Identify which cell holds the provided text, then report its (x, y) central coordinate. 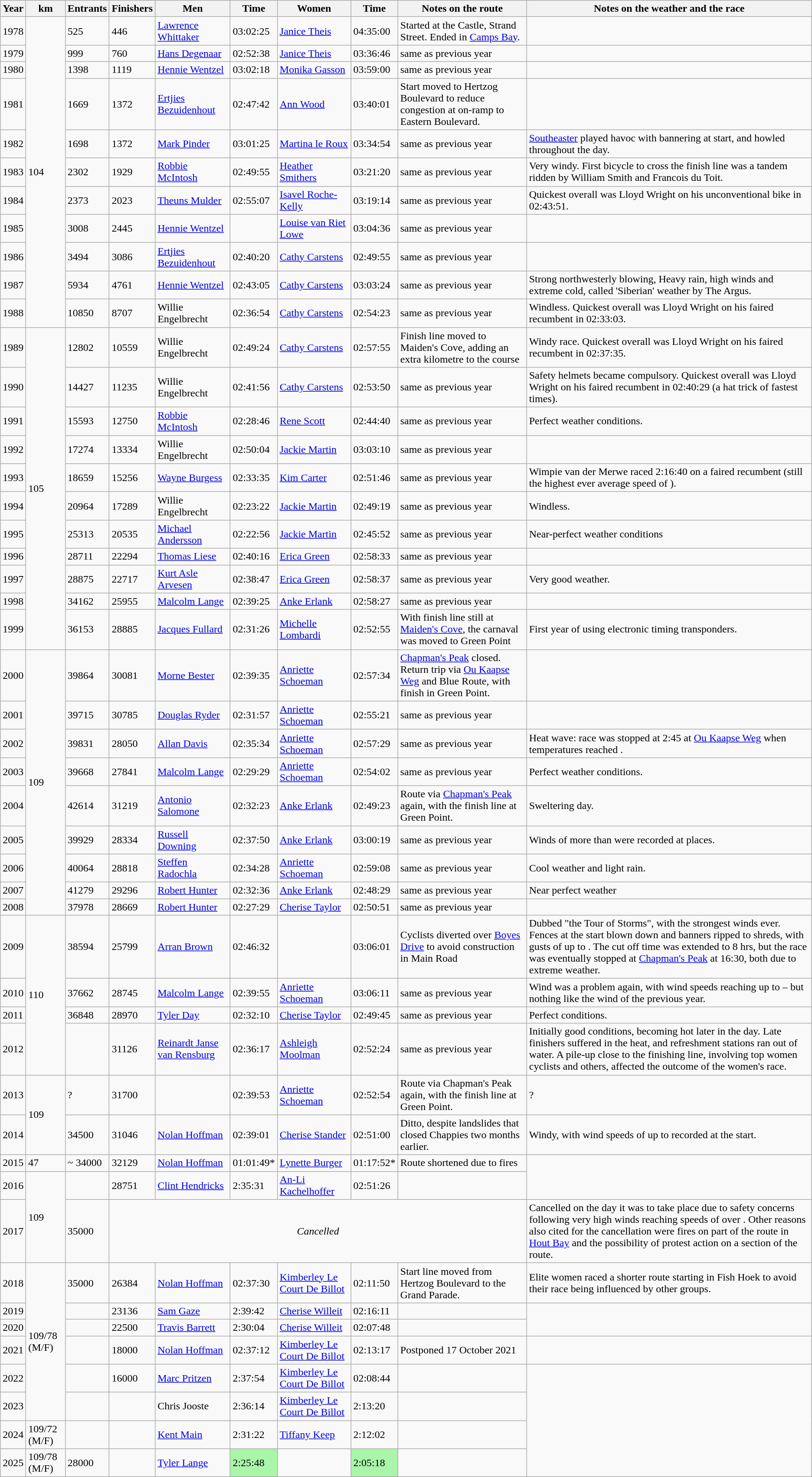
26384 (132, 1283)
2006 (13, 868)
03:40:01 (374, 104)
02:27:29 (254, 907)
03:21:20 (374, 172)
1979 (13, 53)
1978 (13, 31)
Travis Barrett (193, 1327)
12750 (132, 422)
Tyler Lange (193, 1463)
Michelle Lombardi (314, 629)
Allan Davis (193, 743)
18000 (132, 1350)
Steffen Radochla (193, 868)
Monika Gasson (314, 70)
02:50:04 (254, 449)
02:55:07 (254, 200)
41279 (87, 891)
02:39:55 (254, 992)
525 (87, 31)
446 (132, 31)
03:02:18 (254, 70)
2008 (13, 907)
38594 (87, 947)
02:51:26 (374, 1185)
Ditto, despite landslides that closed Chappies two months earlier. (462, 1135)
2014 (13, 1135)
2022 (13, 1379)
11235 (132, 387)
Heat wave: race was stopped at 2:45 at Ou Kaapse Weg when temperatures reached . (669, 743)
3086 (132, 257)
02:49:24 (254, 347)
02:52:54 (374, 1095)
02:54:02 (374, 771)
1984 (13, 200)
2000 (13, 675)
2011 (13, 1015)
1986 (13, 257)
02:51:00 (374, 1135)
03:34:54 (374, 144)
Reinardt Janse van Rensburg (193, 1049)
2:37:54 (254, 1379)
2016 (13, 1185)
Martina le Roux (314, 144)
2018 (13, 1283)
105 (46, 488)
22294 (132, 557)
Cancelled (318, 1231)
03:03:10 (374, 449)
03:00:19 (374, 840)
36153 (87, 629)
17274 (87, 449)
28000 (87, 1463)
02:49:23 (374, 806)
Michael Andersson (193, 534)
Kent Main (193, 1435)
34500 (87, 1135)
3494 (87, 257)
An-Li Kachelhoffer (314, 1185)
1698 (87, 144)
2373 (87, 200)
31126 (132, 1049)
30785 (132, 715)
2025 (13, 1463)
02:31:57 (254, 715)
4761 (132, 285)
Postponed 17 October 2021 (462, 1350)
Windy, with wind speeds of up to recorded at the start. (669, 1135)
Cyclists diverted over Boyes Drive to avoid construction in Main Road (462, 947)
km (46, 9)
Start moved to Hertzog Boulevard to reduce congestion at on-ramp to Eastern Boulevard. (462, 104)
28818 (132, 868)
02:35:34 (254, 743)
02:52:38 (254, 53)
02:59:08 (374, 868)
Windless. (669, 506)
Notes on the route (462, 9)
1997 (13, 579)
1985 (13, 228)
22500 (132, 1327)
02:33:35 (254, 478)
2:31:22 (254, 1435)
2013 (13, 1095)
29296 (132, 891)
2017 (13, 1231)
31046 (132, 1135)
999 (87, 53)
28050 (132, 743)
02:29:29 (254, 771)
02:37:12 (254, 1350)
28669 (132, 907)
Wayne Burgess (193, 478)
Theuns Mulder (193, 200)
1989 (13, 347)
Very windy. First bicycle to cross the finish line was a tandem ridden by William Smith and Francois du Toit. (669, 172)
Arran Brown (193, 947)
Sweltering day. (669, 806)
1998 (13, 601)
2:35:31 (254, 1185)
1119 (132, 70)
Marc Pritzen (193, 1379)
02:49:19 (374, 506)
Year (13, 9)
3008 (87, 228)
02:32:23 (254, 806)
2445 (132, 228)
1987 (13, 285)
03:06:11 (374, 992)
Lawrence Whittaker (193, 31)
~ 34000 (87, 1163)
Chapman's Peak closed. Return trip via Ou Kaapse Weg and Blue Route, with finish in Green Point. (462, 675)
Hans Degenaar (193, 53)
02:36:17 (254, 1049)
Rene Scott (314, 422)
1999 (13, 629)
Clint Hendricks (193, 1185)
02:58:27 (374, 601)
2:39:42 (254, 1311)
Perfect conditions. (669, 1015)
Southeaster played havoc with bannering at start, and howled throughout the day. (669, 144)
2:13:20 (374, 1406)
2001 (13, 715)
42614 (87, 806)
Heather Smithers (314, 172)
Douglas Ryder (193, 715)
1982 (13, 144)
02:37:50 (254, 840)
02:07:48 (374, 1327)
With finish line still at Maiden's Cove, the carnaval was moved to Green Point (462, 629)
1991 (13, 422)
04:35:00 (374, 31)
02:58:33 (374, 557)
37662 (87, 992)
Chris Jooste (193, 1406)
1398 (87, 70)
17289 (132, 506)
34162 (87, 601)
16000 (132, 1379)
02:51:46 (374, 478)
Safety helmets became compulsory. Quickest overall was Lloyd Wright on his faired recumbent in 02:40:29 (a hat trick of fastest times). (669, 387)
03:06:01 (374, 947)
28745 (132, 992)
37978 (87, 907)
32129 (132, 1163)
02:52:55 (374, 629)
Russell Downing (193, 840)
Near perfect weather (669, 891)
2:12:02 (374, 1435)
10559 (132, 347)
14427 (87, 387)
02:55:21 (374, 715)
02:41:56 (254, 387)
27841 (132, 771)
1669 (87, 104)
Sam Gaze (193, 1311)
23136 (132, 1311)
03:02:25 (254, 31)
1980 (13, 70)
Antonio Salomone (193, 806)
Started at the Castle, Strand Street. Ended in Camps Bay. (462, 31)
Winds of more than were recorded at places. (669, 840)
13334 (132, 449)
25313 (87, 534)
02:48:29 (374, 891)
02:47:42 (254, 104)
02:31:26 (254, 629)
8707 (132, 313)
Near-perfect weather conditions (669, 534)
18659 (87, 478)
02:49:45 (374, 1015)
Ashleigh Moolman (314, 1049)
760 (132, 53)
Strong northwesterly blowing, Heavy rain, high winds and extreme cold, called 'Siberian' weather by The Argus. (669, 285)
31219 (132, 806)
1983 (13, 172)
03:04:36 (374, 228)
02:39:25 (254, 601)
Route shortened due to fires (462, 1163)
2:05:18 (374, 1463)
02:32:36 (254, 891)
2015 (13, 1163)
Wimpie van der Merwe raced 2:16:40 on a faired recumbent (still the highest ever average speed of ). (669, 478)
Tiffany Keep (314, 1435)
47 (46, 1163)
2012 (13, 1049)
39715 (87, 715)
30081 (132, 675)
2:30:04 (254, 1327)
01:01:49* (254, 1163)
2009 (13, 947)
03:03:24 (374, 285)
Entrants (87, 9)
2021 (13, 1350)
02:37:30 (254, 1283)
15256 (132, 478)
12802 (87, 347)
28751 (132, 1185)
Lynette Burger (314, 1163)
Notes on the weather and the race (669, 9)
Kim Carter (314, 478)
2020 (13, 1327)
25955 (132, 601)
2:36:14 (254, 1406)
02:38:47 (254, 579)
36848 (87, 1015)
39831 (87, 743)
Women (314, 9)
Thomas Liese (193, 557)
03:01:25 (254, 144)
02:36:54 (254, 313)
Tyler Day (193, 1015)
1996 (13, 557)
02:40:20 (254, 257)
02:54:23 (374, 313)
02:39:35 (254, 675)
20964 (87, 506)
20535 (132, 534)
02:57:34 (374, 675)
03:36:46 (374, 53)
Cherise Stander (314, 1135)
02:44:40 (374, 422)
02:16:11 (374, 1311)
02:34:28 (254, 868)
28970 (132, 1015)
110 (46, 995)
02:52:24 (374, 1049)
Start line moved from Hertzog Boulevard to the Grand Parade. (462, 1283)
104 (46, 172)
28885 (132, 629)
2003 (13, 771)
02:39:01 (254, 1135)
2005 (13, 840)
03:59:00 (374, 70)
02:11:50 (374, 1283)
2007 (13, 891)
02:40:16 (254, 557)
02:45:52 (374, 534)
Ann Wood (314, 104)
1929 (132, 172)
02:43:05 (254, 285)
39668 (87, 771)
Isavel Roche-Kelly (314, 200)
Wind was a problem again, with wind speeds reaching up to – but nothing like the wind of the previous year. (669, 992)
2:25:48 (254, 1463)
5934 (87, 285)
Louise van Riet Lowe (314, 228)
Cool weather and light rain. (669, 868)
02:58:37 (374, 579)
Quickest overall was Lloyd Wright on his unconventional bike in 02:43:51. (669, 200)
02:23:22 (254, 506)
1990 (13, 387)
2004 (13, 806)
1995 (13, 534)
02:39:53 (254, 1095)
Kurt Asle Arvesen (193, 579)
Very good weather. (669, 579)
1994 (13, 506)
Mark Pinder (193, 144)
02:28:46 (254, 422)
22717 (132, 579)
28875 (87, 579)
02:57:29 (374, 743)
10850 (87, 313)
Elite women raced a shorter route starting in Fish Hoek to avoid their race being influenced by other groups. (669, 1283)
15593 (87, 422)
02:46:32 (254, 947)
2010 (13, 992)
28711 (87, 557)
02:13:17 (374, 1350)
2302 (87, 172)
39864 (87, 675)
03:19:14 (374, 200)
02:08:44 (374, 1379)
109/72 (M/F) (46, 1435)
Windy race. Quickest overall was Lloyd Wright on his faired recumbent in 02:37:35. (669, 347)
1992 (13, 449)
1981 (13, 104)
02:32:10 (254, 1015)
02:22:56 (254, 534)
Men (193, 9)
02:53:50 (374, 387)
Jacques Fullard (193, 629)
2024 (13, 1435)
1988 (13, 313)
25799 (132, 947)
First year of using electronic timing transponders. (669, 629)
Finishers (132, 9)
02:57:55 (374, 347)
Finish line moved to Maiden's Cove, adding an extra kilometre to the course (462, 347)
2019 (13, 1311)
2002 (13, 743)
40064 (87, 868)
39929 (87, 840)
28334 (132, 840)
01:17:52* (374, 1163)
02:50:51 (374, 907)
Morne Bester (193, 675)
31700 (132, 1095)
Windless. Quickest overall was Lloyd Wright on his faired recumbent in 02:33:03. (669, 313)
1993 (13, 478)
